Detect which cell encompasses the target text, then output its [X, Y] center coordinate. 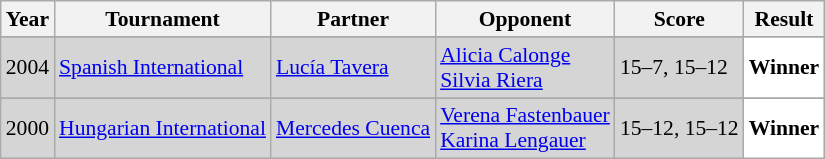
2004 [28, 68]
Spanish International [162, 68]
Lucía Tavera [353, 68]
Tournament [162, 19]
Result [784, 19]
Hungarian International [162, 128]
Partner [353, 19]
15–12, 15–12 [680, 128]
Mercedes Cuenca [353, 128]
Opponent [525, 19]
Alicia Calonge Silvia Riera [525, 68]
Year [28, 19]
2000 [28, 128]
Score [680, 19]
Verena Fastenbauer Karina Lengauer [525, 128]
15–7, 15–12 [680, 68]
